Identify which cell holds the provided text, then report its [X, Y] central coordinate. 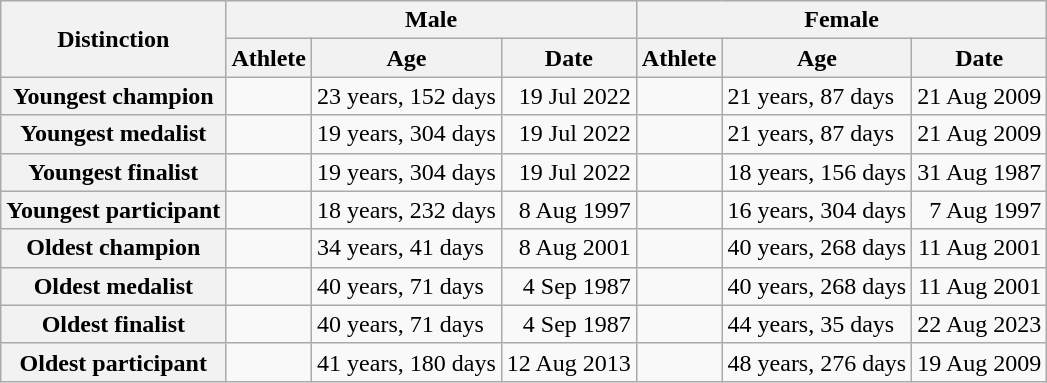
Oldest participant [114, 362]
7 Aug 1997 [980, 210]
23 years, 152 days [407, 96]
19 Aug 2009 [980, 362]
Youngest medalist [114, 134]
8 Aug 2001 [568, 248]
Oldest champion [114, 248]
Female [841, 20]
Youngest finalist [114, 172]
12 Aug 2013 [568, 362]
18 years, 232 days [407, 210]
18 years, 156 days [817, 172]
Youngest participant [114, 210]
34 years, 41 days [407, 248]
Male [431, 20]
41 years, 180 days [407, 362]
31 Aug 1987 [980, 172]
48 years, 276 days [817, 362]
Distinction [114, 39]
Oldest medalist [114, 286]
16 years, 304 days [817, 210]
Youngest champion [114, 96]
44 years, 35 days [817, 324]
22 Aug 2023 [980, 324]
8 Aug 1997 [568, 210]
Oldest finalist [114, 324]
